Identify which cell holds the provided text, then report its [x, y] central coordinate. 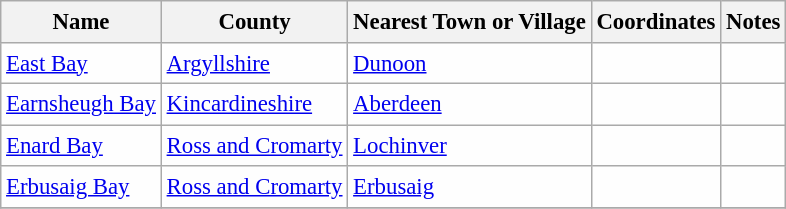
Aberdeen [470, 104]
Dunoon [470, 62]
County [254, 22]
Argyllshire [254, 62]
Earnsheugh Bay [82, 104]
Name [82, 22]
Erbusaig [470, 186]
Kincardineshire [254, 104]
Enard Bay [82, 146]
Erbusaig Bay [82, 186]
Nearest Town or Village [470, 22]
East Bay [82, 62]
Notes [754, 22]
Coordinates [656, 22]
Lochinver [470, 146]
